Return [x, y] of the center of cell containing provided text 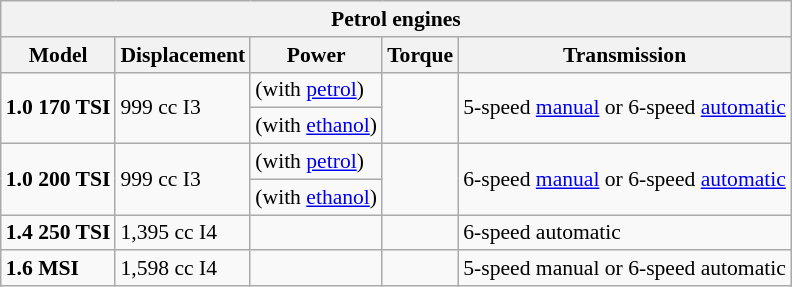
Torque [420, 55]
1,598 cc I4 [182, 269]
1.6 MSI [58, 269]
6-speed automatic [624, 233]
1.4 250 TSI [58, 233]
Displacement [182, 55]
Transmission [624, 55]
Power [316, 55]
1.0 170 TSI [58, 108]
6-speed manual or 6-speed automatic [624, 180]
Petrol engines [396, 19]
1.0 200 TSI [58, 180]
1,395 cc I4 [182, 233]
Model [58, 55]
